For the text-containing cell, return its midpoint in [x, y] coordinate format. 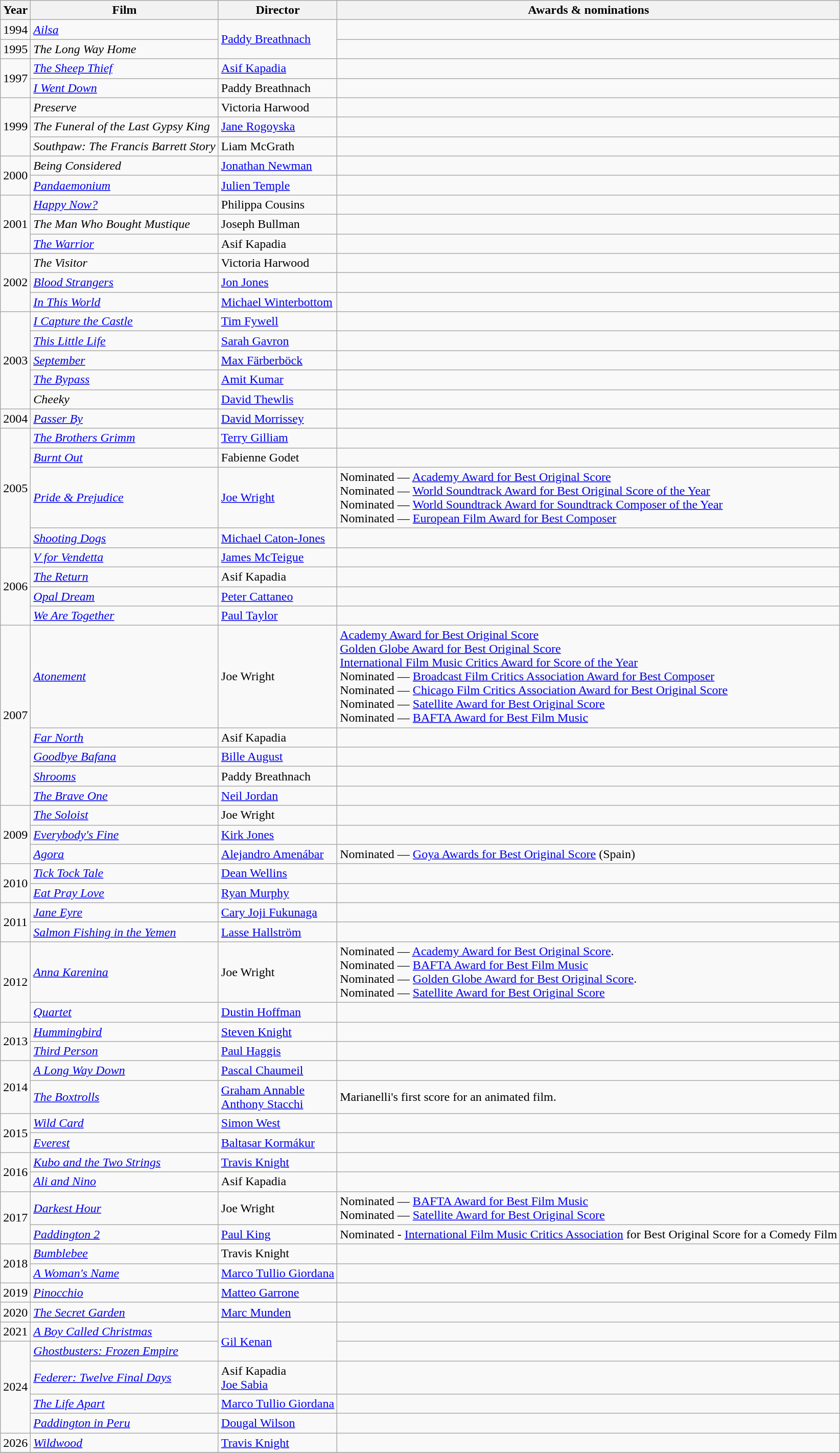
Jonathan Newman [277, 166]
2003 [15, 360]
2017 [15, 1217]
Paul King [277, 1234]
Kirk Jones [277, 835]
We Are Together [125, 616]
David Morrissey [277, 419]
Opal Dream [125, 596]
Shooting Dogs [125, 538]
A Woman's Name [125, 1273]
Julien Temple [277, 185]
Philippa Cousins [277, 204]
Max Färberböck [277, 360]
Atonement [125, 677]
James McTeigue [277, 557]
Film [125, 10]
Tim Fywell [277, 321]
Everest [125, 1143]
The Long Way Home [125, 49]
Steven Knight [277, 1032]
Dean Wellins [277, 873]
Paul Taylor [277, 616]
Third Person [125, 1051]
Matteo Garrone [277, 1293]
The Boxtrolls [125, 1097]
The Funeral of the Last Gypsy King [125, 127]
2014 [15, 1088]
Anna Karenina [125, 972]
Gil Kenan [277, 1341]
Awards & nominations [589, 10]
Hummingbird [125, 1032]
2013 [15, 1042]
2015 [15, 1133]
Far North [125, 737]
Graham AnnableAnthony Stacchi [277, 1097]
The Return [125, 576]
Alejandro Amenábar [277, 854]
A Long Way Down [125, 1071]
Passer By [125, 419]
Southpaw: The Francis Barrett Story [125, 146]
2011 [15, 922]
The Brave One [125, 796]
2026 [15, 1443]
Cary Joji Fukunaga [277, 912]
Bille August [277, 757]
The Soloist [125, 815]
Nominated — BAFTA Award for Best Film MusicNominated — Satellite Award for Best Original Score [589, 1208]
A Boy Called Christmas [125, 1331]
2024 [15, 1387]
Terry Gilliam [277, 438]
Shrooms [125, 776]
Peter Cattaneo [277, 596]
Salmon Fishing in the Yemen [125, 932]
Pinocchio [125, 1293]
Marianelli's first score for an animated film. [589, 1097]
Preserve [125, 107]
In This World [125, 302]
September [125, 360]
2018 [15, 1263]
Paddington in Peru [125, 1423]
2020 [15, 1312]
Ghostbusters: Frozen Empire [125, 1351]
The Sheep Thief [125, 68]
The Man Who Bought Mustique [125, 224]
The Secret Garden [125, 1312]
Jane Eyre [125, 912]
This Little Life [125, 341]
2019 [15, 1293]
1995 [15, 49]
Michael Winterbottom [277, 302]
Liam McGrath [277, 146]
2002 [15, 283]
Nominated — Goya Awards for Best Original Score (Spain) [589, 854]
David Thewlis [277, 399]
Ailsa [125, 30]
2000 [15, 175]
Paddington 2 [125, 1234]
1994 [15, 30]
I Capture the Castle [125, 321]
Quartet [125, 1012]
Joseph Bullman [277, 224]
Year [15, 10]
Burnt Out [125, 457]
Jane Rogoyska [277, 127]
Darkest Hour [125, 1208]
Everybody's Fine [125, 835]
Ryan Murphy [277, 893]
Wild Card [125, 1123]
Nominated - International Film Music Critics Association for Best Original Score for a Comedy Film [589, 1234]
Michael Caton-Jones [277, 538]
The Warrior [125, 244]
I Went Down [125, 88]
Dustin Hoffman [277, 1012]
1999 [15, 127]
Bumblebee [125, 1254]
2010 [15, 883]
2007 [15, 716]
Ali and Nino [125, 1182]
Pascal Chaumeil [277, 1071]
Fabienne Godet [277, 457]
Sarah Gavron [277, 341]
Being Considered [125, 166]
Paul Haggis [277, 1051]
Goodbye Bafana [125, 757]
Blood Strangers [125, 283]
Baltasar Kormákur [277, 1143]
2001 [15, 224]
Wildwood [125, 1443]
2004 [15, 419]
V for Vendetta [125, 557]
Simon West [277, 1123]
Pandaemonium [125, 185]
The Bypass [125, 380]
2012 [15, 981]
The Life Apart [125, 1404]
Pride & Prejudice [125, 498]
2016 [15, 1172]
2009 [15, 835]
Happy Now? [125, 204]
2006 [15, 586]
Neil Jordan [277, 796]
Marc Munden [277, 1312]
Director [277, 10]
Eat Pray Love [125, 893]
Federer: Twelve Final Days [125, 1377]
Tick Tock Tale [125, 873]
Amit Kumar [277, 380]
Dougal Wilson [277, 1423]
Lasse Hallström [277, 932]
Asif KapadiaJoe Sabia [277, 1377]
1997 [15, 78]
2021 [15, 1331]
Jon Jones [277, 283]
Agora [125, 854]
Cheeky [125, 399]
Kubo and the Two Strings [125, 1162]
The Brothers Grimm [125, 438]
2005 [15, 488]
The Visitor [125, 263]
